Return the (X, Y) coordinate for the center point of the cell that contains the specified text.  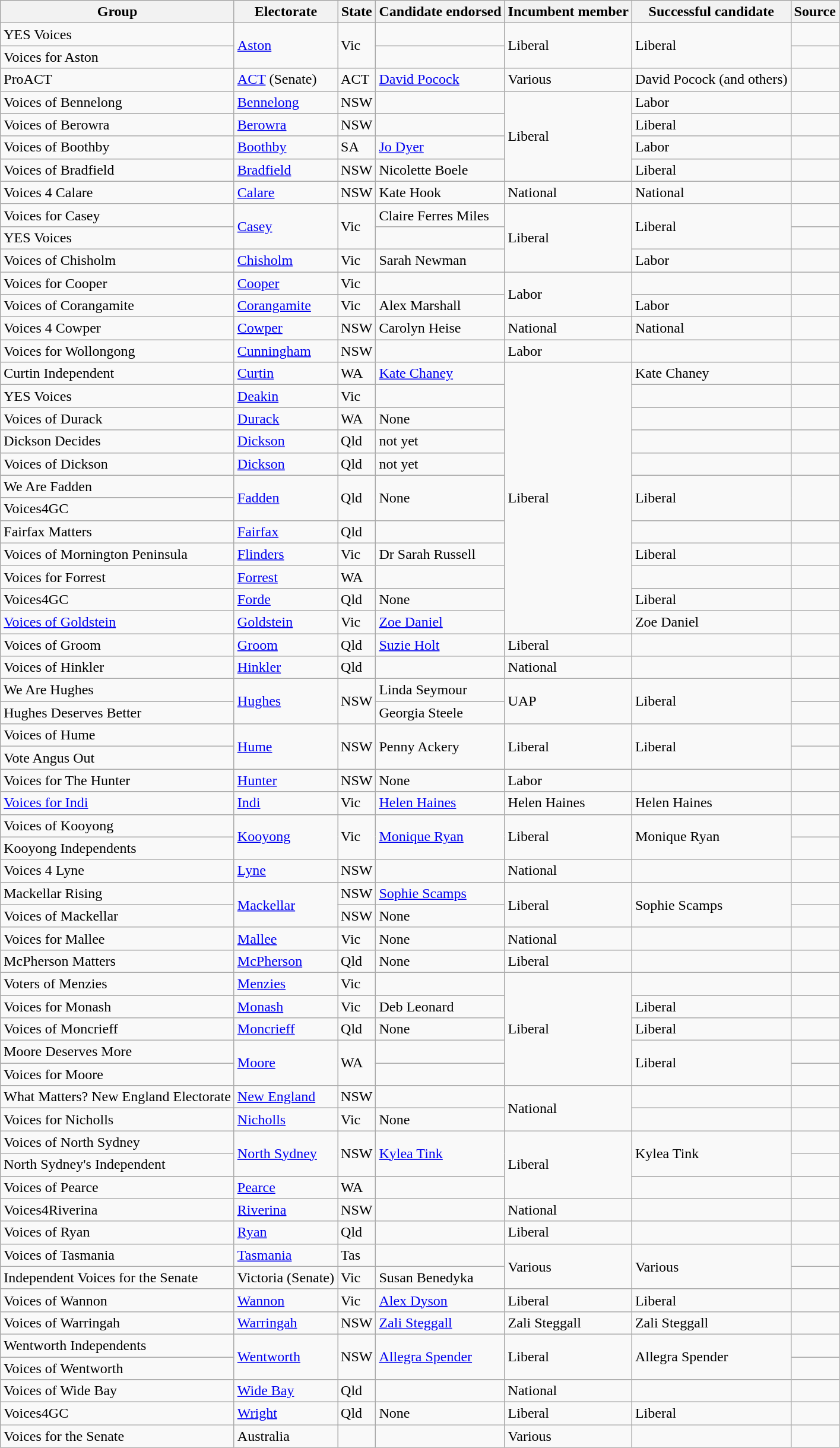
Moncrieff (286, 1029)
Voices for the Senate (118, 1436)
McPherson (286, 961)
Electorate (286, 12)
Voices of Wide Bay (118, 1391)
Voices for Indi (118, 803)
Boothby (286, 147)
Voices for Nicholls (118, 1120)
Susan Benedyka (440, 1278)
State (357, 12)
Independent Voices for the Senate (118, 1278)
Voices of Hinkler (118, 668)
Forrest (286, 577)
Indi (286, 803)
Voices for Monash (118, 1007)
Durack (286, 419)
Successful candidate (711, 12)
Voices 4 Lyne (118, 871)
New England (286, 1097)
Kate Hook (440, 192)
Bradfield (286, 170)
Voices of Groom (118, 644)
Voices of Bradfield (118, 170)
Bennelong (286, 102)
Voters of Menzies (118, 984)
Voices of Wentworth (118, 1368)
Voices of Mornington Peninsula (118, 554)
Dr Sarah Russell (440, 554)
Penny Ackery (440, 747)
Voices of North Sydney (118, 1142)
Warringah (286, 1323)
Fairfax Matters (118, 532)
Cooper (286, 283)
Berowra (286, 125)
Curtin Independent (118, 374)
Candidate endorsed (440, 12)
Carolyn Heise (440, 328)
North Sydney's Independent (118, 1165)
Chisholm (286, 260)
We Are Fadden (118, 486)
Voices for Moore (118, 1074)
Pearce (286, 1187)
Aston (286, 46)
UAP (568, 701)
Lyne (286, 871)
We Are Hughes (118, 690)
Moore (286, 1063)
Mallee (286, 938)
North Sydney (286, 1153)
Voices for Mallee (118, 938)
Voices of Boothby (118, 147)
ACT (Senate) (286, 80)
Nicholls (286, 1120)
Victoria (Senate) (286, 1278)
Group (118, 12)
Voices of Warringah (118, 1323)
ACT (357, 80)
Incumbent member (568, 12)
Nicolette Boele (440, 170)
Fadden (286, 498)
Kooyong (286, 837)
Voices of Tasmania (118, 1255)
Tas (357, 1255)
Casey (286, 226)
Wright (286, 1414)
Australia (286, 1436)
Tasmania (286, 1255)
Georgia Steele (440, 713)
Alex Dyson (440, 1300)
Source (814, 12)
Voices for Aston (118, 57)
Voices of Dickson (118, 464)
Groom (286, 644)
Voices of Goldstein (118, 622)
Monash (286, 1007)
Voices of Bennelong (118, 102)
McPherson Matters (118, 961)
Hughes Deserves Better (118, 713)
Moore Deserves More (118, 1052)
Voices for Cooper (118, 283)
Ryan (286, 1232)
Wentworth Independents (118, 1345)
Menzies (286, 984)
Wide Bay (286, 1391)
Voices of Wannon (118, 1300)
Riverina (286, 1210)
Voices 4 Cowper (118, 328)
Suzie Holt (440, 644)
Voices for Wollongong (118, 351)
Hume (286, 747)
Voices for Casey (118, 215)
Mackellar Rising (118, 893)
Hughes (286, 701)
Linda Seymour (440, 690)
Dickson Decides (118, 441)
David Pocock (and others) (711, 80)
ProACT (118, 80)
Corangamite (286, 306)
Voices of Mackellar (118, 916)
Fairfax (286, 532)
Voices of Durack (118, 419)
Cunningham (286, 351)
Hinkler (286, 668)
Curtin (286, 374)
Voices for The Hunter (118, 780)
Voices of Corangamite (118, 306)
Hunter (286, 780)
Deakin (286, 396)
Voices 4 Calare (118, 192)
Vote Angus Out (118, 758)
Jo Dyer (440, 147)
Kooyong Independents (118, 848)
Claire Ferres Miles (440, 215)
Voices of Pearce (118, 1187)
Voices of Hume (118, 735)
Voices4Riverina (118, 1210)
Calare (286, 192)
Sarah Newman (440, 260)
Goldstein (286, 622)
Cowper (286, 328)
Voices of Ryan (118, 1232)
Alex Marshall (440, 306)
Voices of Berowra (118, 125)
Flinders (286, 554)
Wannon (286, 1300)
What Matters? New England Electorate (118, 1097)
Voices of Moncrieff (118, 1029)
Deb Leonard (440, 1007)
David Pocock (440, 80)
Forde (286, 599)
Mackellar (286, 905)
Voices of Kooyong (118, 826)
SA (357, 147)
Wentworth (286, 1357)
Voices of Chisholm (118, 260)
Voices for Forrest (118, 577)
